Return the (x, y) coordinate for the center point of the cell that contains the specified text.  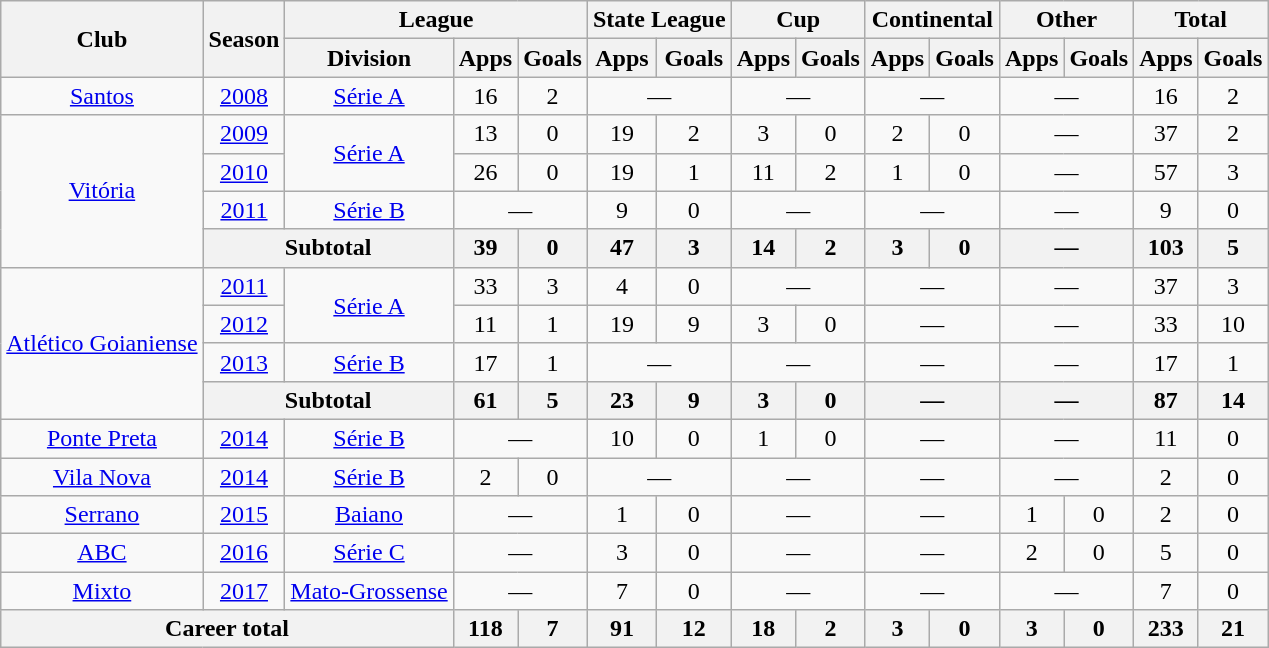
Baiano (369, 515)
Mixto (102, 591)
Série C (369, 553)
26 (485, 172)
4 (622, 286)
23 (622, 400)
Club (102, 39)
118 (485, 629)
13 (485, 134)
61 (485, 400)
Vitória (102, 191)
2013 (244, 362)
2009 (244, 134)
Vila Nova (102, 477)
League (436, 20)
2012 (244, 324)
87 (1166, 400)
Serrano (102, 515)
Division (369, 58)
Career total (227, 629)
233 (1166, 629)
Other (1066, 20)
ABC (102, 553)
2008 (244, 96)
Continental (932, 20)
12 (694, 629)
Total (1201, 20)
91 (622, 629)
Season (244, 39)
47 (622, 248)
39 (485, 248)
Ponte Preta (102, 438)
2016 (244, 553)
Atlético Goianiense (102, 343)
State League (659, 20)
2010 (244, 172)
Cup (798, 20)
21 (1233, 629)
2015 (244, 515)
2017 (244, 591)
Mato-Grossense (369, 591)
18 (763, 629)
Santos (102, 96)
57 (1166, 172)
103 (1166, 248)
